Detect which cell encompasses the target text, then output its [x, y] center coordinate. 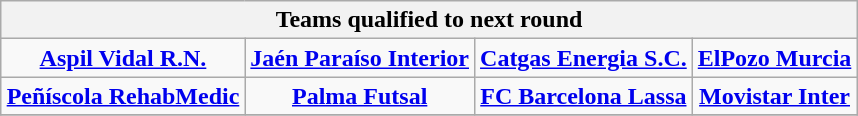
Aspil Vidal R.N. [123, 58]
Peñíscola RehabMedic [123, 96]
Palma Futsal [360, 96]
Movistar Inter [774, 96]
ElPozo Murcia [774, 58]
Catgas Energia S.C. [584, 58]
Jaén Paraíso Interior [360, 58]
Teams qualified to next round [429, 20]
FC Barcelona Lassa [584, 96]
